For the text-containing cell, return its midpoint in [x, y] coordinate format. 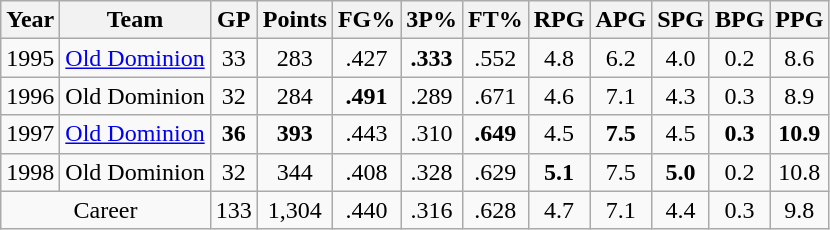
4.4 [681, 210]
4.8 [559, 58]
PPG [800, 20]
Points [294, 20]
SPG [681, 20]
Year [30, 20]
393 [294, 134]
.316 [432, 210]
RPG [559, 20]
.328 [432, 172]
GP [234, 20]
Team [135, 20]
Career [106, 210]
133 [234, 210]
.427 [366, 58]
5.1 [559, 172]
1996 [30, 96]
.289 [432, 96]
.552 [495, 58]
.649 [495, 134]
283 [294, 58]
1995 [30, 58]
.628 [495, 210]
3P% [432, 20]
1,304 [294, 210]
1997 [30, 134]
8.6 [800, 58]
6.2 [621, 58]
FG% [366, 20]
8.9 [800, 96]
.491 [366, 96]
33 [234, 58]
4.6 [559, 96]
.629 [495, 172]
10.9 [800, 134]
APG [621, 20]
.333 [432, 58]
.440 [366, 210]
.310 [432, 134]
1998 [30, 172]
FT% [495, 20]
.408 [366, 172]
.671 [495, 96]
9.8 [800, 210]
4.3 [681, 96]
BPG [739, 20]
284 [294, 96]
36 [234, 134]
344 [294, 172]
4.7 [559, 210]
4.0 [681, 58]
10.8 [800, 172]
5.0 [681, 172]
.443 [366, 134]
